Extract the (X, Y) coordinate from the center of the cell holding the provided text.  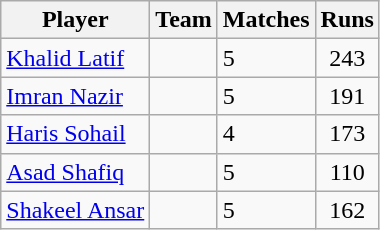
4 (266, 134)
Haris Sohail (76, 134)
191 (347, 96)
Asad Shafiq (76, 172)
Player (76, 20)
Matches (266, 20)
110 (347, 172)
Imran Nazir (76, 96)
243 (347, 58)
Team (184, 20)
173 (347, 134)
Runs (347, 20)
Shakeel Ansar (76, 210)
Khalid Latif (76, 58)
162 (347, 210)
